Return [x, y] of the center of cell containing provided text 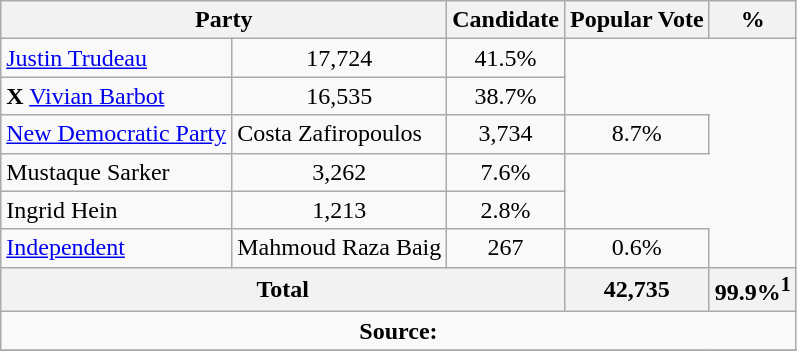
Total [283, 290]
Mahmoud Raza Baig [340, 248]
Mustaque Sarker [116, 172]
Independent [116, 248]
267 [506, 248]
X Vivian Barbot [116, 96]
0.6% [636, 248]
38.7% [506, 96]
Popular Vote [636, 20]
99.9%1 [752, 290]
41.5% [506, 58]
17,724 [340, 58]
1,213 [340, 210]
8.7% [636, 134]
Candidate [506, 20]
Justin Trudeau [116, 58]
42,735 [636, 290]
Party [224, 20]
Ingrid Hein [116, 210]
2.8% [506, 210]
3,262 [340, 172]
New Democratic Party [116, 134]
% [752, 20]
7.6% [506, 172]
3,734 [506, 134]
Source: [398, 331]
Costa Zafiropoulos [340, 134]
16,535 [340, 96]
